Scan for the cell matching the given text and deliver its [x, y] coordinate at center. 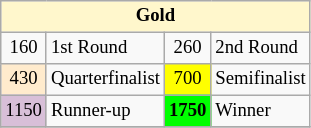
Gold [156, 16]
160 [24, 48]
Semifinalist [260, 80]
Quarterfinalist [105, 80]
1750 [187, 112]
Runner-up [105, 112]
430 [24, 80]
1150 [24, 112]
700 [187, 80]
Winner [260, 112]
1st Round [105, 48]
2nd Round [260, 48]
260 [187, 48]
